Detect which cell encompasses the target text, then output its [X, Y] center coordinate. 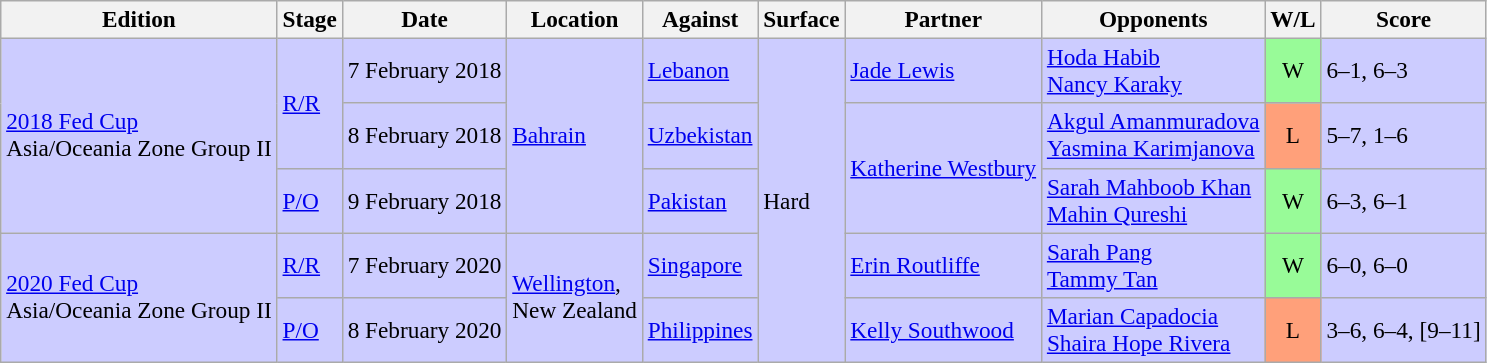
Kelly Southwood [944, 330]
6–3, 6–1 [1404, 200]
8 February 2020 [424, 330]
7 February 2018 [424, 70]
8 February 2018 [424, 136]
7 February 2020 [424, 264]
3–6, 6–4, [9–11] [1404, 330]
Partner [944, 19]
Hard [802, 200]
2020 Fed Cup Asia/Oceania Zone Group II [139, 297]
Hoda Habib Nancy Karaky [1152, 70]
Against [700, 19]
Location [574, 19]
Philippines [700, 330]
Score [1404, 19]
Erin Routliffe [944, 264]
Opponents [1152, 19]
Sarah Pang Tammy Tan [1152, 264]
5–7, 1–6 [1404, 136]
Wellington, New Zealand [574, 297]
Akgul Amanmuradova Yasmina Karimjanova [1152, 136]
Lebanon [700, 70]
Katherine Westbury [944, 168]
Stage [310, 19]
9 February 2018 [424, 200]
Jade Lewis [944, 70]
Date [424, 19]
Singapore [700, 264]
Sarah Mahboob Khan Mahin Qureshi [1152, 200]
Uzbekistan [700, 136]
6–0, 6–0 [1404, 264]
W/L [1293, 19]
6–1, 6–3 [1404, 70]
2018 Fed Cup Asia/Oceania Zone Group II [139, 135]
Marian Capadocia Shaira Hope Rivera [1152, 330]
Pakistan [700, 200]
Edition [139, 19]
Surface [802, 19]
Bahrain [574, 135]
